Find where the given text appears and provide that cell's center as [X, Y] coordinate. 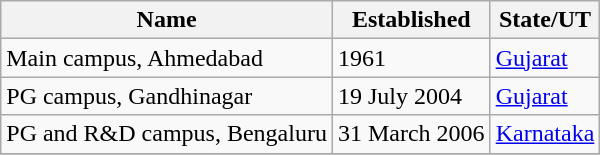
Name [167, 20]
31 March 2006 [411, 134]
PG campus, Gandhinagar [167, 96]
1961 [411, 58]
Main campus, Ahmedabad [167, 58]
State/UT [545, 20]
Karnataka [545, 134]
19 July 2004 [411, 96]
PG and R&D campus, Bengaluru [167, 134]
Established [411, 20]
